Capture the cell that displays the provided text and extract its [X, Y] central coordinate. 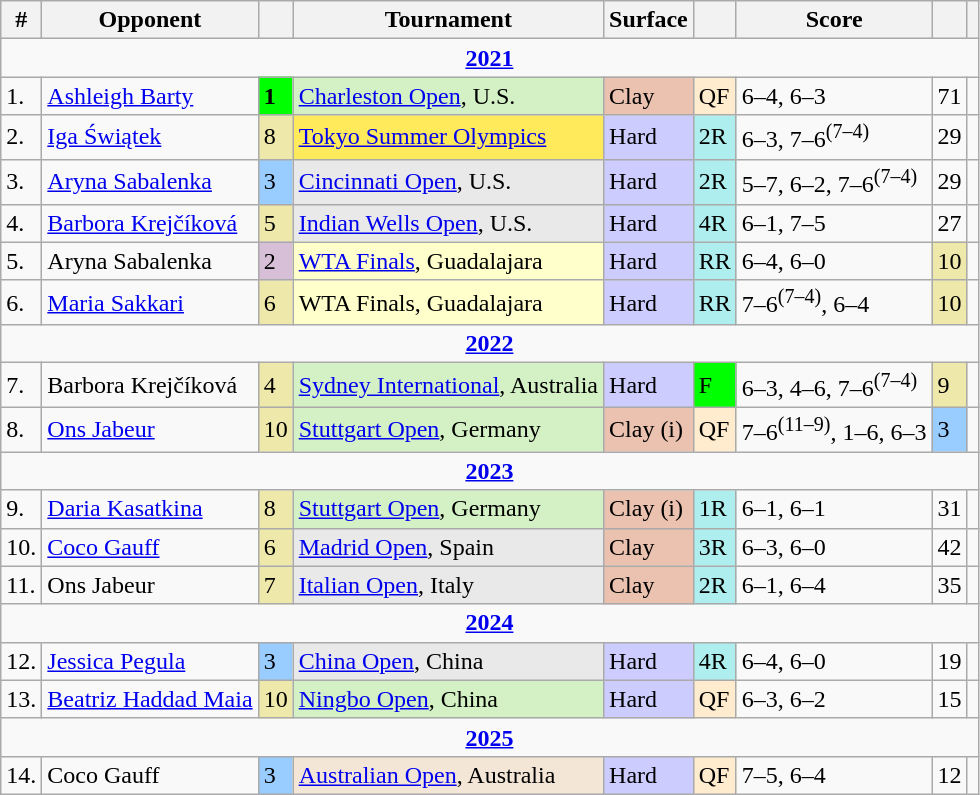
Charleston Open, U.S. [448, 96]
Australian Open, Australia [448, 775]
Indian Wells Open, U.S. [448, 223]
1R [714, 509]
5 [276, 223]
10. [22, 547]
11. [22, 585]
Opponent [150, 20]
7–6(7–4), 6–4 [834, 302]
Maria Sakkari [150, 302]
2024 [490, 623]
8. [22, 430]
China Open, China [448, 661]
42 [950, 547]
Surface [649, 20]
5–7, 6–2, 7–6(7–4) [834, 182]
F [714, 386]
Cincinnati Open, U.S. [448, 182]
9 [950, 386]
6–3, 4–6, 7–6(7–4) [834, 386]
4. [22, 223]
Iga Świątek [150, 138]
# [22, 20]
2. [22, 138]
6–1, 7–5 [834, 223]
14. [22, 775]
19 [950, 661]
4 [276, 386]
6–1, 6–1 [834, 509]
7. [22, 386]
Tokyo Summer Olympics [448, 138]
Ningbo Open, China [448, 699]
7 [276, 585]
Italian Open, Italy [448, 585]
1 [276, 96]
3. [22, 182]
Madrid Open, Spain [448, 547]
2022 [490, 344]
9. [22, 509]
6. [22, 302]
6–3, 6–0 [834, 547]
71 [950, 96]
12. [22, 661]
12 [950, 775]
27 [950, 223]
6–3, 7–6(7–4) [834, 138]
2 [276, 261]
35 [950, 585]
2023 [490, 471]
1. [22, 96]
7–5, 6–4 [834, 775]
Tournament [448, 20]
2025 [490, 737]
6–3, 6–2 [834, 699]
6–4, 6–3 [834, 96]
Score [834, 20]
2021 [490, 58]
Daria Kasatkina [150, 509]
3R [714, 547]
Beatriz Haddad Maia [150, 699]
31 [950, 509]
15 [950, 699]
Jessica Pegula [150, 661]
Ashleigh Barty [150, 96]
Sydney International, Australia [448, 386]
13. [22, 699]
6–1, 6–4 [834, 585]
7–6(11–9), 1–6, 6–3 [834, 430]
5. [22, 261]
